Scan for the cell matching the given text and deliver its [x, y] coordinate at center. 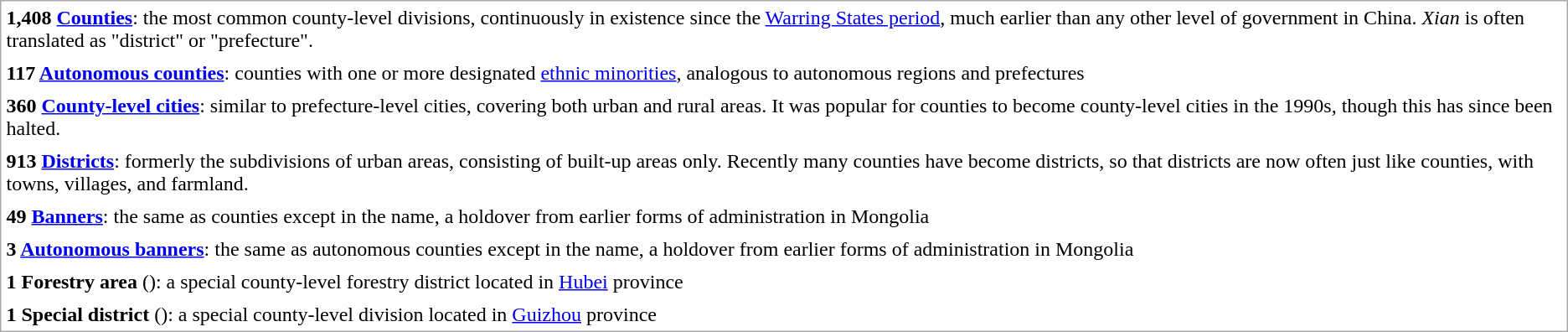
1 Special district (): a special county-level division located in Guizhou province [784, 315]
49 Banners: the same as counties except in the name, a holdover from earlier forms of administration in Mongolia [784, 216]
3 Autonomous banners: the same as autonomous counties except in the name, a holdover from earlier forms of administration in Mongolia [784, 250]
1 Forestry area (): a special county-level forestry district located in Hubei province [784, 282]
117 Autonomous counties: counties with one or more designated ethnic minorities, analogous to autonomous regions and prefectures [784, 74]
